Return the [X, Y] coordinate for the center point of the cell that contains the specified text.  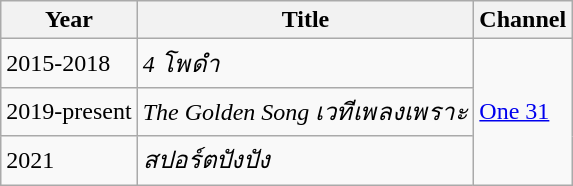
สปอร์ตปังปัง [306, 160]
2015-2018 [69, 64]
Title [306, 20]
4 โพดำ [306, 64]
Year [69, 20]
2019-present [69, 112]
The Golden Song เวทีเพลงเพราะ [306, 112]
2021 [69, 160]
Channel [523, 20]
One 31 [523, 112]
